Provide the (X, Y) coordinate of the cell's center where the given text is located.  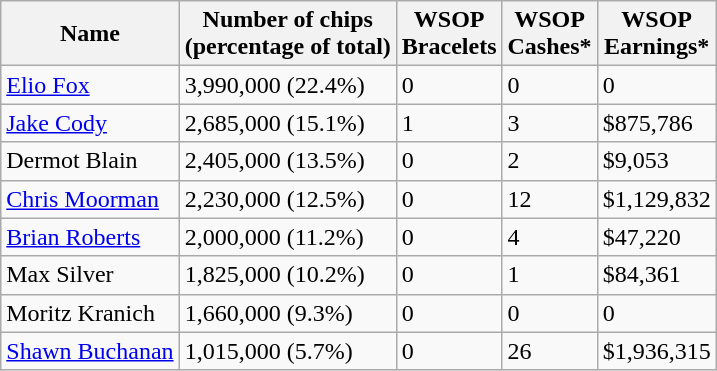
2,000,000 (11.2%) (288, 237)
4 (550, 237)
Dermot Blain (90, 161)
WSOPEarnings* (656, 34)
$84,361 (656, 275)
$1,129,832 (656, 199)
2,405,000 (13.5%) (288, 161)
3 (550, 123)
Moritz Kranich (90, 313)
Brian Roberts (90, 237)
$47,220 (656, 237)
$9,053 (656, 161)
WSOPCashes* (550, 34)
$1,936,315 (656, 351)
2,685,000 (15.1%) (288, 123)
Elio Fox (90, 85)
2 (550, 161)
1,660,000 (9.3%) (288, 313)
Jake Cody (90, 123)
Max Silver (90, 275)
Name (90, 34)
$875,786 (656, 123)
1,015,000 (5.7%) (288, 351)
26 (550, 351)
12 (550, 199)
Number of chips(percentage of total) (288, 34)
3,990,000 (22.4%) (288, 85)
2,230,000 (12.5%) (288, 199)
WSOPBracelets (449, 34)
Chris Moorman (90, 199)
1,825,000 (10.2%) (288, 275)
Shawn Buchanan (90, 351)
